Pinpoint the cell where the given text exists, returning its (x, y) midpoint coordinate. 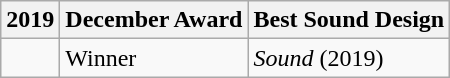
Winner (154, 58)
Sound (2019) (349, 58)
Best Sound Design (349, 20)
2019 (30, 20)
December Award (154, 20)
